Return [X, Y] of the center of cell containing provided text 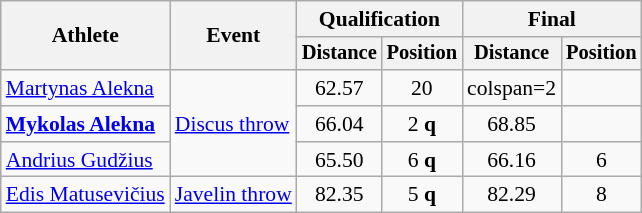
82.35 [340, 195]
5 q [422, 195]
66.16 [512, 160]
65.50 [340, 160]
6 q [422, 160]
Qualification [380, 19]
Andrius Gudžius [86, 160]
Mykolas Alekna [86, 124]
Discus throw [234, 124]
2 q [422, 124]
6 [601, 160]
20 [422, 88]
68.85 [512, 124]
Final [552, 19]
66.04 [340, 124]
82.29 [512, 195]
Martynas Alekna [86, 88]
Javelin throw [234, 195]
Athlete [86, 36]
8 [601, 195]
Event [234, 36]
Edis Matusevičius [86, 195]
62.57 [340, 88]
colspan=2 [512, 88]
